Extract the [X, Y] coordinate from the center of the cell holding the provided text.  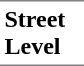
Street Level [42, 33]
